Search for the cell housing the specified text and yield its (X, Y) center coordinate. 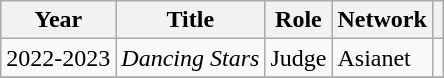
2022-2023 (58, 58)
Judge (298, 58)
Role (298, 20)
Asianet (382, 58)
Title (190, 20)
Dancing Stars (190, 58)
Network (382, 20)
Year (58, 20)
